Pinpoint the cell where the given text exists, returning its [x, y] midpoint coordinate. 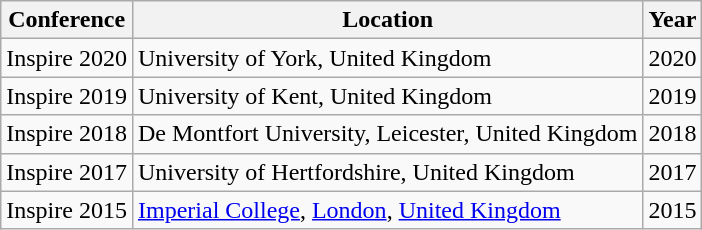
Year [672, 20]
University of York, United Kingdom [387, 58]
Inspire 2018 [67, 134]
De Montfort University, Leicester, United Kingdom [387, 134]
University of Kent, United Kingdom [387, 96]
Inspire 2019 [67, 96]
2019 [672, 96]
University of Hertfordshire, United Kingdom [387, 172]
2015 [672, 210]
Location [387, 20]
Conference [67, 20]
2018 [672, 134]
Inspire 2017 [67, 172]
2017 [672, 172]
Imperial College, London, United Kingdom [387, 210]
Inspire 2015 [67, 210]
2020 [672, 58]
Inspire 2020 [67, 58]
